Determine the (X, Y) coordinate at the center of the cell enclosing the given text.  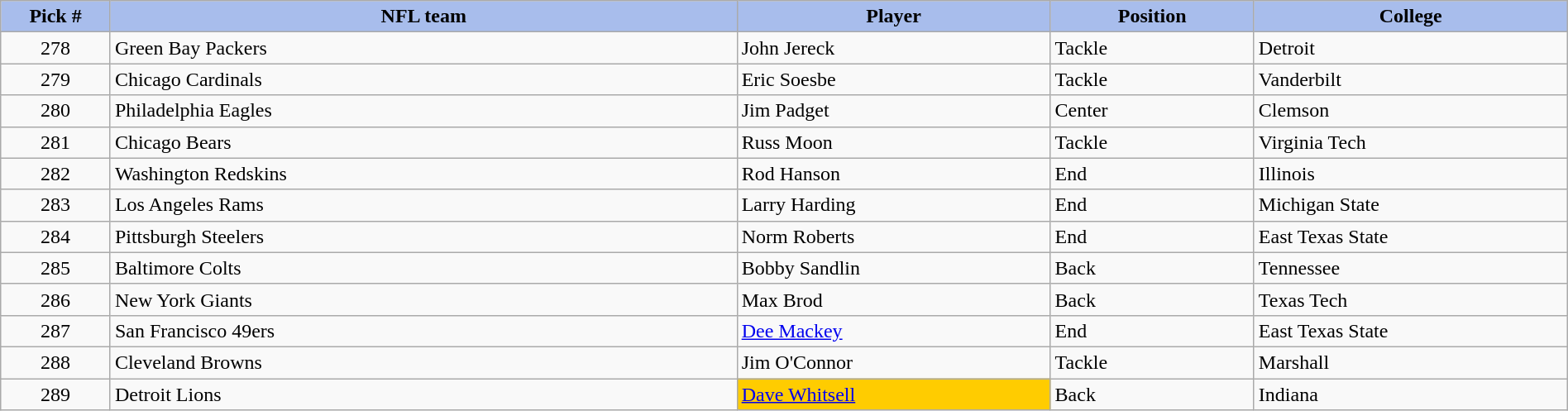
280 (56, 111)
284 (56, 237)
Rod Hanson (893, 174)
Vanderbilt (1411, 79)
Indiana (1411, 394)
Clemson (1411, 111)
San Francisco 49ers (423, 331)
285 (56, 268)
Jim Padget (893, 111)
288 (56, 362)
Max Brod (893, 299)
Chicago Bears (423, 142)
Jim O'Connor (893, 362)
Norm Roberts (893, 237)
Texas Tech (1411, 299)
279 (56, 79)
Detroit (1411, 48)
Pick # (56, 17)
283 (56, 205)
278 (56, 48)
Russ Moon (893, 142)
281 (56, 142)
New York Giants (423, 299)
Position (1152, 17)
Bobby Sandlin (893, 268)
Pittsburgh Steelers (423, 237)
Larry Harding (893, 205)
287 (56, 331)
Marshall (1411, 362)
Detroit Lions (423, 394)
NFL team (423, 17)
286 (56, 299)
282 (56, 174)
Center (1152, 111)
Eric Soesbe (893, 79)
Dave Whitsell (893, 394)
Tennessee (1411, 268)
Los Angeles Rams (423, 205)
Washington Redskins (423, 174)
Green Bay Packers (423, 48)
Michigan State (1411, 205)
Virginia Tech (1411, 142)
Illinois (1411, 174)
Player (893, 17)
Baltimore Colts (423, 268)
Philadelphia Eagles (423, 111)
John Jereck (893, 48)
Dee Mackey (893, 331)
College (1411, 17)
Chicago Cardinals (423, 79)
289 (56, 394)
Cleveland Browns (423, 362)
